Find where the given text appears and provide that cell's center as [x, y] coordinate. 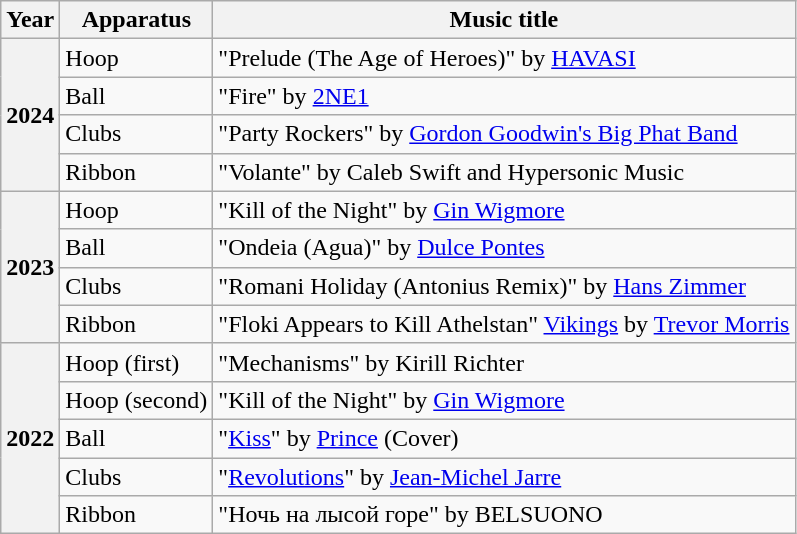
"Prelude (The Age of Heroes)" by HAVASI [504, 58]
"Party Rockers" by Gordon Goodwin's Big Phat Band [504, 134]
Apparatus [136, 20]
"Kiss" by Prince (Cover) [504, 438]
Music title [504, 20]
"Fire" by 2NE1 [504, 96]
Hoop (first) [136, 362]
"Romani Holiday (Antonius Remix)" by Hans Zimmer [504, 286]
"Volante" by Caleb Swift and Hypersonic Music [504, 172]
"Floki Appears to Kill Athelstan" Vikings by Trevor Morris [504, 324]
"Mechanisms" by Kirill Richter [504, 362]
"Ночь на лысой горе" by BELSUONO [504, 515]
Year [30, 20]
2024 [30, 115]
2023 [30, 267]
"Ondeia (Agua)" by Dulce Pontes [504, 248]
"Revolutions" by Jean-Michel Jarre [504, 477]
2022 [30, 438]
Hoop (second) [136, 400]
